Provide the [x, y] coordinate of the cell's center where the given text is located.  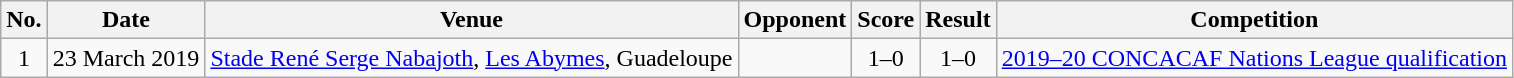
Opponent [795, 20]
Date [126, 20]
Stade René Serge Nabajoth, Les Abymes, Guadeloupe [472, 58]
23 March 2019 [126, 58]
Venue [472, 20]
Score [886, 20]
Competition [1254, 20]
1 [24, 58]
No. [24, 20]
2019–20 CONCACAF Nations League qualification [1254, 58]
Result [958, 20]
